Capture the cell that displays the provided text and extract its (X, Y) central coordinate. 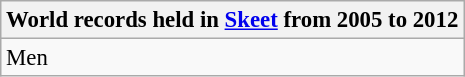
Men (232, 58)
World records held in Skeet from 2005 to 2012 (232, 20)
